Detect which cell encompasses the target text, then output its [X, Y] center coordinate. 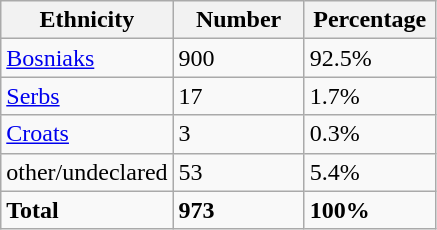
0.3% [370, 134]
Serbs [87, 96]
973 [238, 210]
92.5% [370, 58]
3 [238, 134]
Bosniaks [87, 58]
Croats [87, 134]
100% [370, 210]
Percentage [370, 20]
53 [238, 172]
Number [238, 20]
Total [87, 210]
1.7% [370, 96]
other/undeclared [87, 172]
17 [238, 96]
900 [238, 58]
5.4% [370, 172]
Ethnicity [87, 20]
